Find where the given text appears and provide that cell's center as (x, y) coordinate. 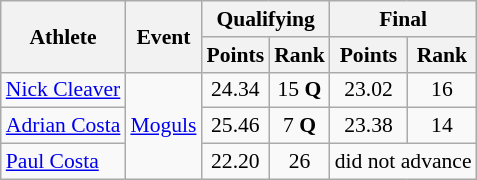
Paul Costa (64, 162)
23.02 (368, 90)
24.34 (235, 90)
7 Q (300, 126)
did not advance (404, 162)
25.46 (235, 126)
Final (404, 19)
26 (300, 162)
Moguls (163, 126)
Athlete (64, 36)
16 (442, 90)
22.20 (235, 162)
Adrian Costa (64, 126)
23.38 (368, 126)
Qualifying (265, 19)
15 Q (300, 90)
14 (442, 126)
Nick Cleaver (64, 90)
Event (163, 36)
